For the text-containing cell, return its midpoint in [X, Y] coordinate format. 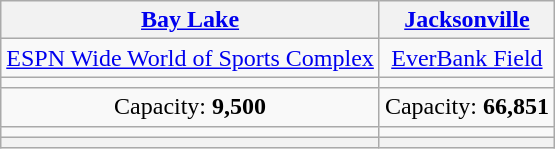
EverBank Field [466, 58]
Bay Lake [190, 20]
Capacity: 9,500 [190, 107]
ESPN Wide World of Sports Complex [190, 58]
Jacksonville [466, 20]
Capacity: 66,851 [466, 107]
